For the text-containing cell, return its midpoint in [X, Y] coordinate format. 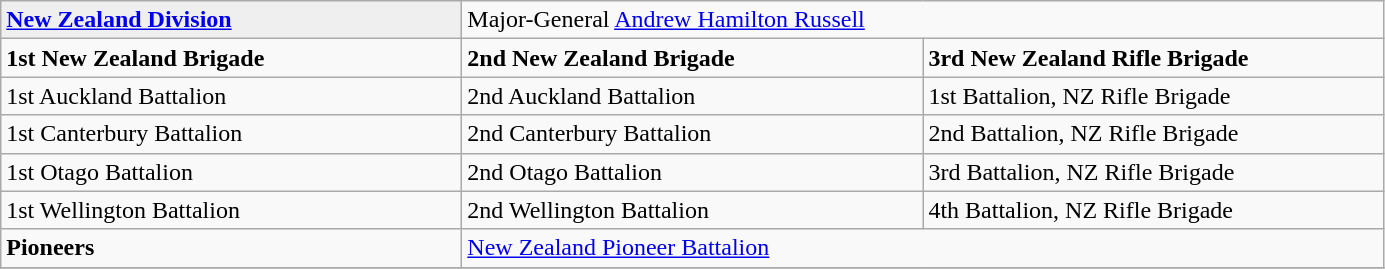
2nd Battalion, NZ Rifle Brigade [1154, 134]
1st Wellington Battalion [232, 210]
2nd Canterbury Battalion [692, 134]
3rd Battalion, NZ Rifle Brigade [1154, 172]
2nd New Zealand Brigade [692, 58]
Pioneers [232, 248]
1st Canterbury Battalion [232, 134]
1st Otago Battalion [232, 172]
2nd Wellington Battalion [692, 210]
New Zealand Pioneer Battalion [923, 248]
1st New Zealand Brigade [232, 58]
1st Battalion, NZ Rifle Brigade [1154, 96]
3rd New Zealand Rifle Brigade [1154, 58]
New Zealand Division [232, 20]
Major-General Andrew Hamilton Russell [923, 20]
4th Battalion, NZ Rifle Brigade [1154, 210]
1st Auckland Battalion [232, 96]
2nd Auckland Battalion [692, 96]
2nd Otago Battalion [692, 172]
